Scan for the cell matching the given text and deliver its [X, Y] coordinate at center. 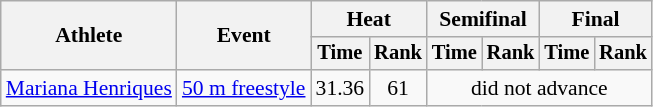
Mariana Henriques [89, 88]
did not advance [540, 88]
31.36 [340, 88]
Heat [369, 19]
50 m freestyle [244, 88]
61 [398, 88]
Event [244, 36]
Semifinal [483, 19]
Final [595, 19]
Athlete [89, 36]
